Pinpoint the cell where the given text exists, returning its (x, y) midpoint coordinate. 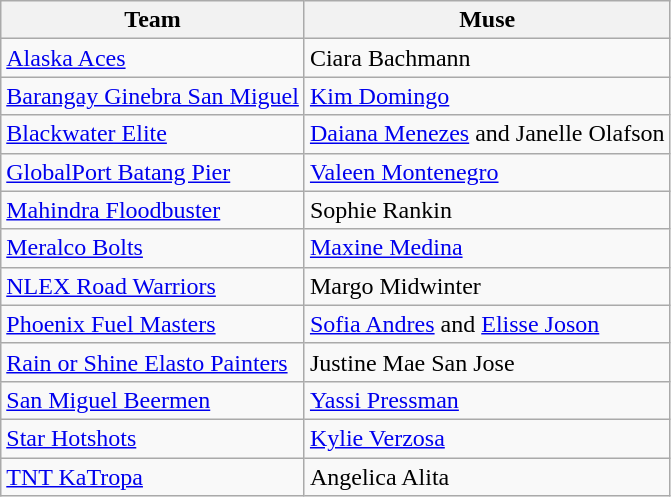
Sofia Andres and Elisse Joson (487, 324)
Maxine Medina (487, 248)
Yassi Pressman (487, 400)
San Miguel Beermen (153, 400)
Daiana Menezes and Janelle Olafson (487, 134)
Team (153, 20)
Justine Mae San Jose (487, 362)
Blackwater Elite (153, 134)
Kylie Verzosa (487, 438)
Meralco Bolts (153, 248)
Alaska Aces (153, 58)
Phoenix Fuel Masters (153, 324)
Star Hotshots (153, 438)
Margo Midwinter (487, 286)
NLEX Road Warriors (153, 286)
Ciara Bachmann (487, 58)
Barangay Ginebra San Miguel (153, 96)
Valeen Montenegro (487, 172)
Angelica Alita (487, 477)
Rain or Shine Elasto Painters (153, 362)
Sophie Rankin (487, 210)
Muse (487, 20)
Kim Domingo (487, 96)
TNT KaTropa (153, 477)
Mahindra Floodbuster (153, 210)
GlobalPort Batang Pier (153, 172)
